Scan for the cell matching the given text and deliver its [X, Y] coordinate at center. 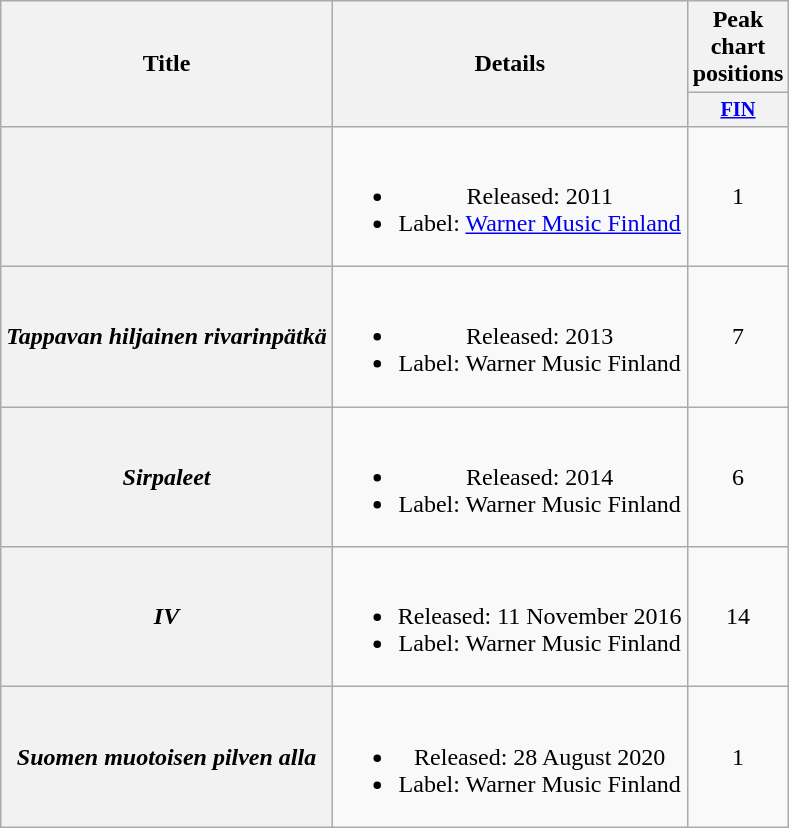
Suomen muotoisen pilven alla [167, 757]
Tappavan hiljainen rivarinpätkä [167, 337]
Released: 2013Label: Warner Music Finland [510, 337]
Details [510, 64]
Released: 28 August 2020Label: Warner Music Finland [510, 757]
Title [167, 64]
FIN [738, 110]
14 [738, 617]
6 [738, 477]
Released: 2014Label: Warner Music Finland [510, 477]
Peak chart positions [738, 47]
Released: 2011Label: Warner Music Finland [510, 196]
Sirpaleet [167, 477]
7 [738, 337]
Released: 11 November 2016Label: Warner Music Finland [510, 617]
IV [167, 617]
